Pinpoint the cell where the given text exists, returning its [X, Y] midpoint coordinate. 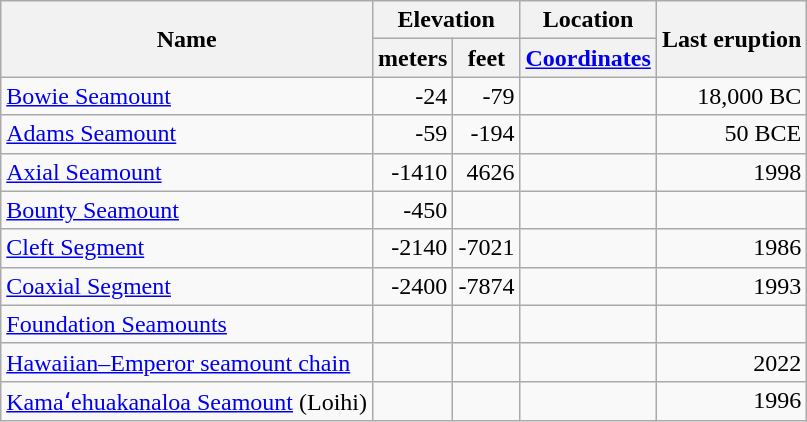
-2140 [413, 248]
Bounty Seamount [187, 210]
-2400 [413, 286]
feet [486, 58]
Cleft Segment [187, 248]
-7874 [486, 286]
Kamaʻehuakanaloa Seamount (Loihi) [187, 401]
1993 [731, 286]
Elevation [446, 20]
50 BCE [731, 134]
Coordinates [588, 58]
Last eruption [731, 39]
-24 [413, 96]
Coaxial Segment [187, 286]
-1410 [413, 172]
Bowie Seamount [187, 96]
-194 [486, 134]
Adams Seamount [187, 134]
1998 [731, 172]
1996 [731, 401]
18,000 BC [731, 96]
Name [187, 39]
-7021 [486, 248]
-79 [486, 96]
-450 [413, 210]
Axial Seamount [187, 172]
meters [413, 58]
1986 [731, 248]
Hawaiian–Emperor seamount chain [187, 362]
4626 [486, 172]
Location [588, 20]
Foundation Seamounts [187, 324]
-59 [413, 134]
2022 [731, 362]
